Provide the [x, y] coordinate of the cell's center where the given text is located.  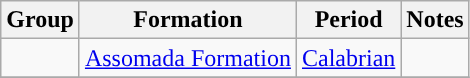
Assomada Formation [188, 58]
Period [348, 20]
Calabrian [348, 58]
Notes [435, 20]
Group [40, 20]
Formation [188, 20]
